Provide the [X, Y] coordinate of the cell's center where the given text is located.  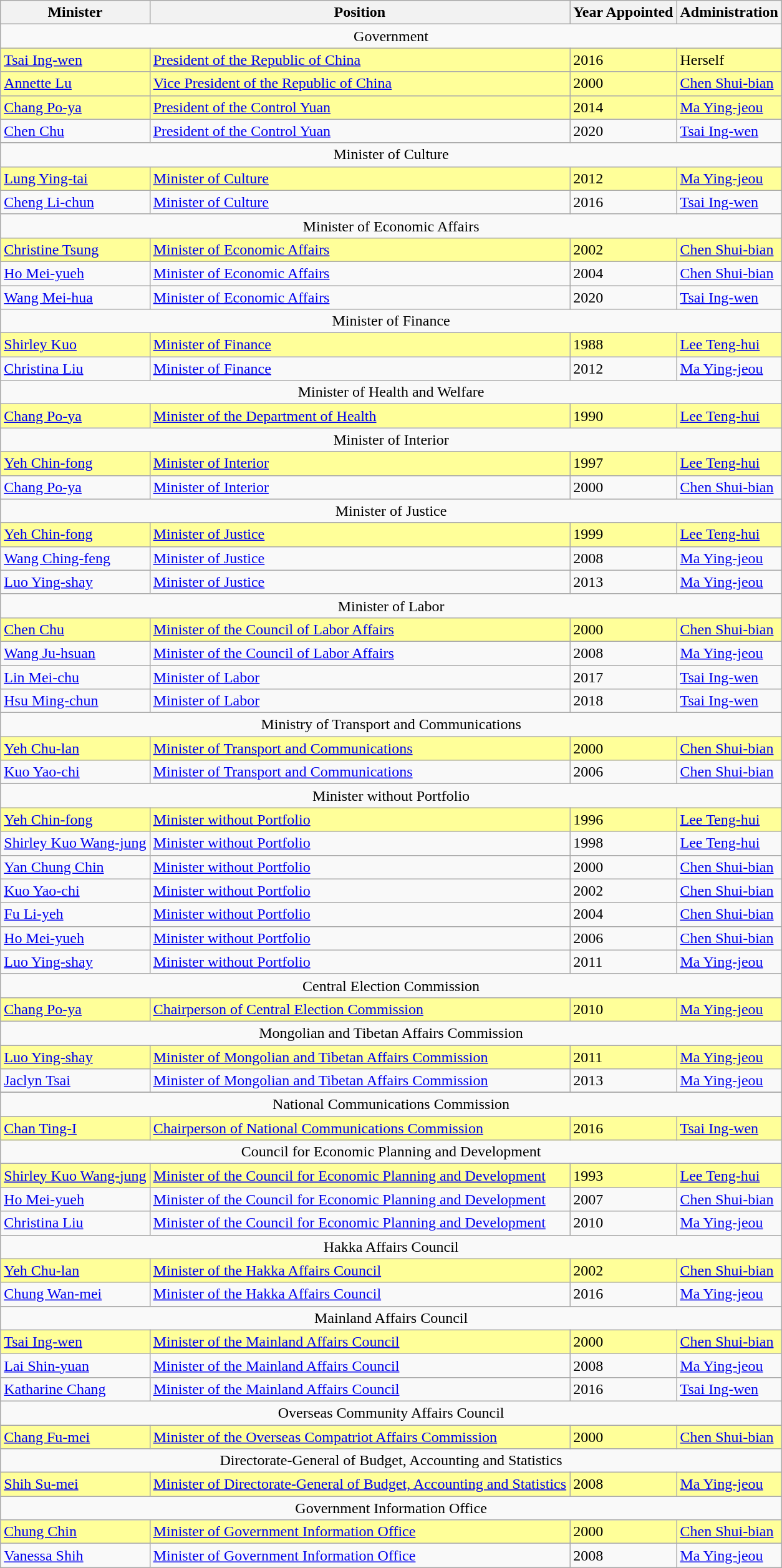
Shih Su-mei [75, 1484]
Minister of Health and Welfare [392, 392]
2007 [624, 1199]
Chairperson of National Communications Commission [360, 1128]
1997 [624, 463]
Directorate-General of Budget, Accounting and Statistics [392, 1461]
Council for Economic Planning and Development [392, 1152]
Position [360, 12]
Annette Lu [75, 84]
Yan Chung Chin [75, 867]
1996 [624, 820]
Mongolian and Tibetan Affairs Commission [392, 1033]
2018 [624, 701]
1988 [624, 345]
Fu Li-yeh [75, 914]
Mainland Affairs Council [392, 1318]
Year Appointed [624, 12]
Overseas Community Affairs Council [392, 1413]
1998 [624, 843]
Jaclyn Tsai [75, 1081]
2014 [624, 107]
1993 [624, 1176]
Wang Ching-feng [75, 558]
Administration [729, 12]
Vice President of the Republic of China [360, 84]
Minister of the Overseas Compatriot Affairs Commission [360, 1436]
Christine Tsung [75, 249]
1999 [624, 535]
Shirley Kuo [75, 345]
President of the Republic of China [360, 60]
Minister of the Department of Health [360, 416]
Vanessa Shih [75, 1556]
Ministry of Transport and Communications [392, 725]
Cheng Li-chun [75, 202]
Minister [75, 12]
Wang Ju-hsuan [75, 653]
Katharine Chang [75, 1389]
Chairperson of Central Election Commission [360, 1009]
Lin Mei-chu [75, 677]
Government [392, 36]
1990 [624, 416]
Chung Wan-mei [75, 1294]
National Communications Commission [392, 1105]
Chang Fu-mei [75, 1436]
Hsu Ming-chun [75, 701]
Wang Mei-hua [75, 298]
Chung Chin [75, 1532]
Government Information Office [392, 1508]
Herself [729, 60]
Minister of Directorate-General of Budget, Accounting and Statistics [360, 1484]
Central Election Commission [392, 985]
Lai Shin-yuan [75, 1365]
2017 [624, 677]
Hakka Affairs Council [392, 1247]
Chan Ting-I [75, 1128]
Lung Ying-tai [75, 178]
